Locate the cell with the specified text and output its [X, Y] center coordinate. 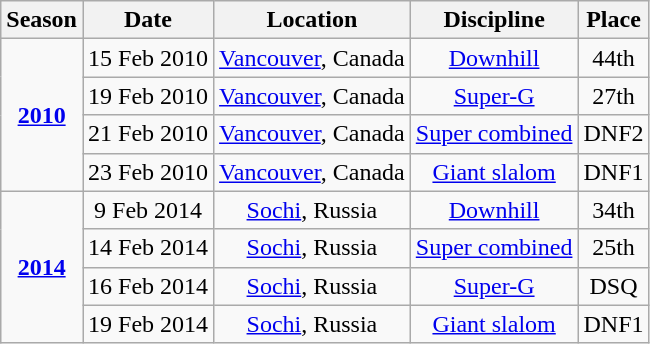
Date [148, 20]
19 Feb 2014 [148, 324]
Season [42, 20]
44th [614, 58]
Place [614, 20]
27th [614, 96]
Location [312, 20]
DSQ [614, 286]
2010 [42, 115]
15 Feb 2010 [148, 58]
34th [614, 210]
14 Feb 2014 [148, 248]
DNF2 [614, 134]
25th [614, 248]
23 Feb 2010 [148, 172]
2014 [42, 267]
19 Feb 2010 [148, 96]
21 Feb 2010 [148, 134]
Discipline [494, 20]
16 Feb 2014 [148, 286]
9 Feb 2014 [148, 210]
